Pinpoint the cell where the given text exists, returning its [X, Y] midpoint coordinate. 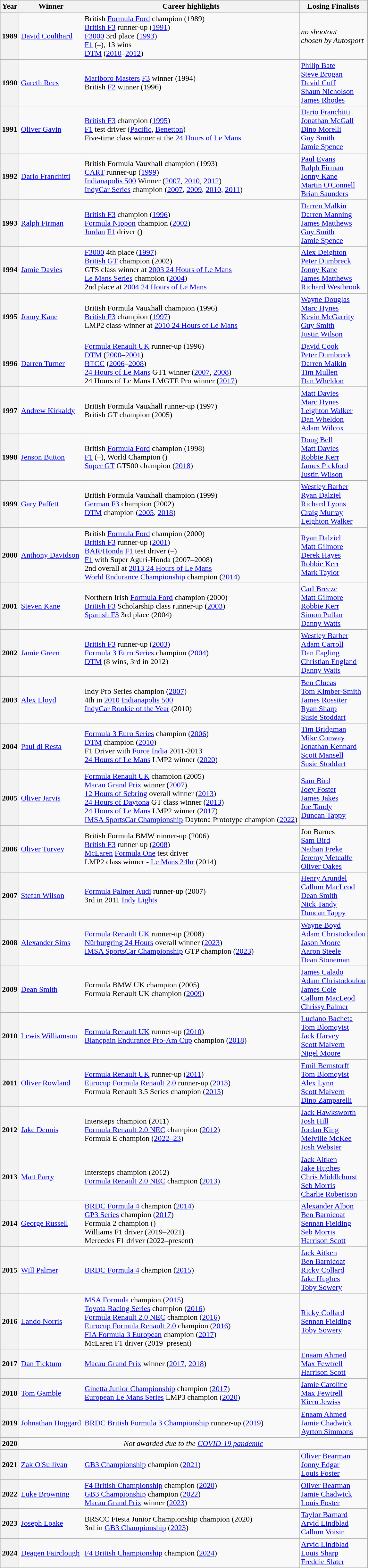
Oliver Gavin [51, 129]
Ralph Firman [51, 223]
2008 [10, 942]
David CookPeter DumbreckDarren MalkinTim MullenDan Wheldon [333, 363]
Oliver BearmanJamie ChadwickLouis Foster [333, 1494]
Ben ClucasTom Kimber-SmithJames RossiterRyan SharpSusie Stoddart [333, 700]
Jack HawksworthJosh HillJordan KingMelville McKeeJosh Webster [333, 1130]
Dario Franchitti [51, 176]
2019 [10, 1423]
2015 [10, 1270]
Emil BernstorffTom BlomqvistAlex LynnScott MalvernDino Zamparelli [333, 1083]
BRDC Formula 4 champion (2014)GP3 Series champion (2017)Formula 2 champion ()Williams F1 driver (2019–2021)Mercedes F1 driver (2022–present) [191, 1223]
Jamie CarolineMax FewtrellKiern Jewiss [333, 1393]
2009 [10, 989]
Andrew Kirkaldy [51, 410]
Ryan DalzielMatt GilmoreDerek HayesRobbie KerrMark Taylor [333, 555]
Henry ArundelCallum MacLeodDean SmithNick TandyDuncan Tappy [333, 896]
1992 [10, 176]
1989 [10, 36]
2021 [10, 1464]
Paul EvansRalph FirmanJonny KaneMartin O'ConnellBrian Saunders [333, 176]
Taylor BarnardArvid LindbladCallum Voisin [333, 1523]
Northern Irish Formula Ford champion (2000)British F3 Scholarship class runner-up (2003)Spanish F3 3rd place (2004) [191, 606]
Darren Turner [51, 363]
Dean Smith [51, 989]
Enaam AhmedMax FewtrellHarrison Scott [333, 1364]
British F3 champion (1996)Formula Nippon champion (2002)Jordan F1 driver () [191, 223]
Matt DaviesMarc HynesLeighton WalkerDan WheldonAdam Wilcox [333, 410]
Westley BarberRyan DalzielRichard LyonsCraig MurrayLeighton Walker [333, 504]
1996 [10, 363]
2022 [10, 1494]
Matt Parry [51, 1176]
2023 [10, 1523]
Jenson Button [51, 457]
1998 [10, 457]
George Russell [51, 1223]
Anthony Davidson [51, 555]
Deagen Fairclough [51, 1553]
British Formula Ford champion (1998)F1 (–), World Champion ()Super GT GT500 champion (2018) [191, 457]
2003 [10, 700]
Oliver Rowland [51, 1083]
British Formula BMW runner-up (2006)British F3 runner-up (2008)McLaren Formula One test driverLMP2 class winner - Le Mans 24hr (2014) [191, 849]
Sam BirdJoey FosterJames JakesJoe TandyDuncan Tappy [333, 798]
2014 [10, 1223]
Tom Gamble [51, 1393]
BRSCC Fiesta Junior Championship champion (2020)3rd in GB3 Championship (2023) [191, 1523]
Gary Paffett [51, 504]
2020 [10, 1444]
Dario FranchittiJonathan McGallDino MorelliGuy SmithJamie Spence [333, 129]
Formula Renault UK runner-up (2010)Blancpain Endurance Pro-Am Cup champion (2018) [191, 1036]
Formula BMW UK champion (2005)Formula Renault UK champion (2009) [191, 989]
BRDC Formula 4 champion (2015) [191, 1270]
Doug BellMatt DaviesRobbie KerrJames PickfordJustin Wilson [333, 457]
Stefan Wilson [51, 896]
British Formula Ford champion (1989)British F3 runner-up (1991)F3000 3rd place (1993)F1 (–), 13 winsDTM (2010–2012) [191, 36]
F4 British Championship champion (2024) [191, 1553]
2000 [10, 555]
Westley BarberAdam CarrollDan EaglingChristian EnglandDanny Watts [333, 653]
2002 [10, 653]
Formula 3 Euro Series champion (2006)DTM champion (2010) F1 Driver with Force India 2011-201324 Hours of Le Mans LMP2 winner (2020) [191, 747]
Lando Norris [51, 1321]
Will Palmer [51, 1270]
Macau Grand Prix winner (2017, 2018) [191, 1364]
British Formula Vauxhall champion (1999)German F3 champion (2002)DTM champion (2005, 2018) [191, 504]
Intersteps champion (2011)Formula Renault 2.0 NEC champion (2012)Formula E champion (2022–23) [191, 1130]
Year [10, 6]
Philip BateSteve BroganDavid CuffShaun NicholsonJames Rhodes [333, 83]
Ginetta Junior Championship champion (2017)European Le Mans Series LMP3 champion (2020) [191, 1393]
F4 British Championship champion (2020)GB3 Championship champion (2022)Macau Grand Prix winner (2023) [191, 1494]
Jack AitkenJake HughesChris MiddlehurstSeb MorrisCharlie Robertson [333, 1176]
Dan Ticktum [51, 1364]
Formula Palmer Audi runner-up (2007)3rd in 2011 Indy Lights [191, 896]
Alex Lloyd [51, 700]
Indy Pro Series champion (2007)4th in 2010 Indianapolis 500IndyCar Rookie of the Year (2010) [191, 700]
1995 [10, 317]
Enaam AhmedJamie ChadwickAyrton Simmons [333, 1423]
1990 [10, 83]
1991 [10, 129]
2005 [10, 798]
2016 [10, 1321]
Not awarded due to the COVID-19 pandemic [193, 1444]
2006 [10, 849]
Marlboro Masters F3 winner (1994)British F2 winner (1996) [191, 83]
Oliver Jarvis [51, 798]
Winner [51, 6]
Losing Finalists [333, 6]
Gareth Rees [51, 83]
Ricky CollardSennan FieldingToby Sowery [333, 1321]
GB3 Championship champion (2021) [191, 1464]
2017 [10, 1364]
Johnathan Hoggard [51, 1423]
Wayne DouglasMarc HynesKevin McGarrityGuy SmithJustin Wilson [333, 317]
Jonny Kane [51, 317]
BRDC British Formula 3 Championship runner-up (2019) [191, 1423]
Jon BarnesSam BirdNathan FrekeJeremy MetcalfeOliver Oakes [333, 849]
Lewis Williamson [51, 1036]
2001 [10, 606]
Oliver Turvey [51, 849]
Darren MalkinDarren ManningJames MatthewsGuy SmithJamie Spence [333, 223]
Career highlights [191, 6]
Joseph Loake [51, 1523]
British Formula Vauxhall runner-up (1997)British GT champion (2005) [191, 410]
Jamie Green [51, 653]
2007 [10, 896]
2024 [10, 1553]
1997 [10, 410]
David Coulthard [51, 36]
James CaladoAdam ChristodoulouJames ColeCallum MacLeodChrissy Palmer [333, 989]
2013 [10, 1176]
Luciano BachetaTom BlomqvistJack HarveyScott MalvernNigel Moore [333, 1036]
1994 [10, 270]
Alexander Sims [51, 942]
Intersteps champion (2012)Formula Renault 2.0 NEC champion (2013) [191, 1176]
Arvid LindbladLouis SharpFreddie Slater [333, 1553]
Tim BridgmanMike ConwayJonathan KennardScott MansellSusie Stoddart [333, 747]
British F3 runner-up (2003)Formula 3 Euro Series champion (2004)DTM (8 wins, 3rd in 2012) [191, 653]
Alexander AlbonBen BarnicoatSennan FieldingSeb MorrisHarrison Scott [333, 1223]
2018 [10, 1393]
2010 [10, 1036]
Zak O'Sullivan [51, 1464]
Luke Browning [51, 1494]
Jake Dennis [51, 1130]
2011 [10, 1083]
Carl BreezeMatt GilmoreRobbie KerrSimon PullanDanny Watts [333, 606]
Oliver BearmanJonny EdgarLouis Foster [333, 1464]
Formula Renault UK runner-up (2008)Nürburgring 24 Hours overall winner (2023)IMSA SportsCar Championship GTP champion (2023) [191, 942]
British F3 champion (1995)F1 test driver (Pacific, Benetton)Five-time class winner at the 24 Hours of Le Mans [191, 129]
Jack AitkenBen BarnicoatRicky CollardJake HughesToby Sowery [333, 1270]
1999 [10, 504]
2012 [10, 1130]
Alex DeightonPeter DumbreckJonny KaneJames MatthewsRichard Westbrook [333, 270]
Paul di Resta [51, 747]
Steven Kane [51, 606]
2004 [10, 747]
no shootoutchosen by Autosport [333, 36]
British Formula Vauxhall champion (1996)British F3 champion (1997)LMP2 class-winner at 2010 24 Hours of Le Mans [191, 317]
Wayne BoydAdam ChristodoulouJason MooreAaron SteeleDean Stoneman [333, 942]
1993 [10, 223]
Jamie Davies [51, 270]
Formula Renault UK runner-up (2011)Eurocup Formula Renault 2.0 runner-up (2013)Formula Renault 3.5 Series champion (2015) [191, 1083]
